Identify which cell holds the provided text, then report its [x, y] central coordinate. 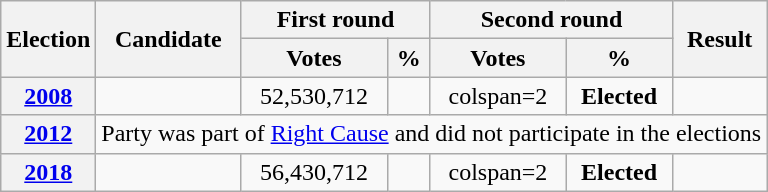
2008 [48, 96]
Result [720, 39]
2012 [48, 134]
Election [48, 39]
56,430,712 [314, 172]
Second round [551, 20]
Candidate [168, 39]
52,530,712 [314, 96]
2018 [48, 172]
Party was part of Right Cause and did not participate in the elections [432, 134]
First round [336, 20]
